Identify which cell holds the provided text, then report its (X, Y) central coordinate. 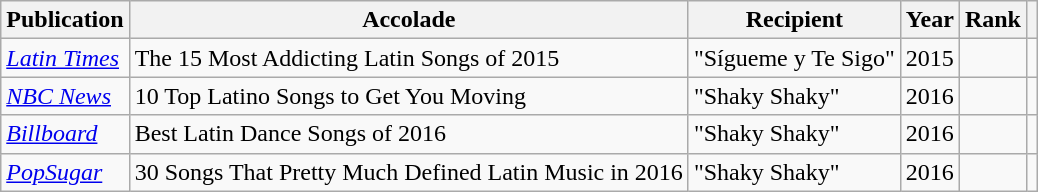
Billboard (65, 134)
Rank (992, 20)
Year (930, 20)
10 Top Latino Songs to Get You Moving (408, 96)
Publication (65, 20)
The 15 Most Addicting Latin Songs of 2015 (408, 58)
30 Songs That Pretty Much Defined Latin Music in 2016 (408, 172)
Best Latin Dance Songs of 2016 (408, 134)
"Sígueme y Te Sigo" (794, 58)
PopSugar (65, 172)
Accolade (408, 20)
NBC News (65, 96)
Recipient (794, 20)
2015 (930, 58)
Latin Times (65, 58)
